Find where the given text appears and provide that cell's center as (X, Y) coordinate. 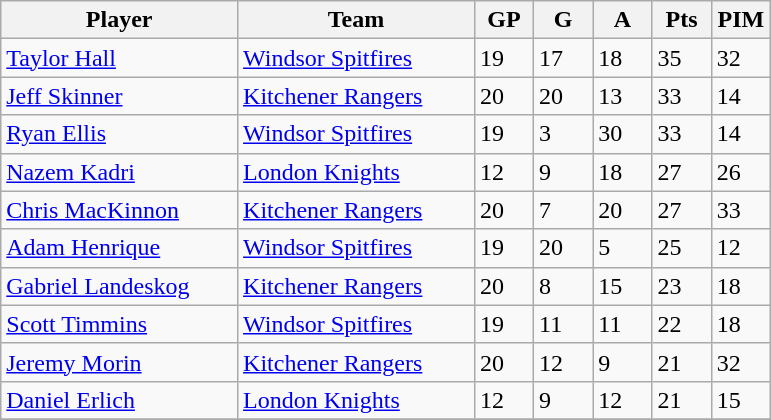
GP (504, 20)
13 (622, 96)
25 (682, 248)
Team (356, 20)
26 (740, 172)
22 (682, 324)
23 (682, 286)
8 (564, 286)
PIM (740, 20)
Taylor Hall (120, 58)
G (564, 20)
30 (622, 134)
Nazem Kadri (120, 172)
Pts (682, 20)
A (622, 20)
Ryan Ellis (120, 134)
17 (564, 58)
Jeremy Morin (120, 362)
Chris MacKinnon (120, 210)
Adam Henrique (120, 248)
Jeff Skinner (120, 96)
Player (120, 20)
Daniel Erlich (120, 400)
3 (564, 134)
5 (622, 248)
35 (682, 58)
Gabriel Landeskog (120, 286)
Scott Timmins (120, 324)
7 (564, 210)
